Find where the given text appears and provide that cell's center as [X, Y] coordinate. 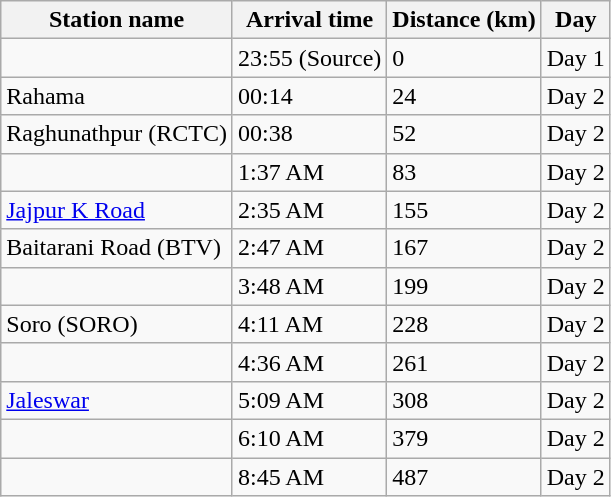
Day 1 [576, 58]
Baitarani Road (BTV) [117, 248]
6:10 AM [309, 438]
Jaleswar [117, 400]
23:55 (Source) [309, 58]
Rahama [117, 96]
3:48 AM [309, 286]
379 [464, 438]
2:47 AM [309, 248]
83 [464, 172]
Distance (km) [464, 20]
308 [464, 400]
4:36 AM [309, 362]
Day [576, 20]
261 [464, 362]
8:45 AM [309, 477]
2:35 AM [309, 210]
52 [464, 134]
Arrival time [309, 20]
Station name [117, 20]
Jajpur K Road [117, 210]
1:37 AM [309, 172]
00:14 [309, 96]
00:38 [309, 134]
487 [464, 477]
Soro (SORO) [117, 324]
199 [464, 286]
0 [464, 58]
24 [464, 96]
228 [464, 324]
4:11 AM [309, 324]
Raghunathpur (RCTC) [117, 134]
5:09 AM [309, 400]
155 [464, 210]
167 [464, 248]
